Return [X, Y] of the center of cell containing provided text 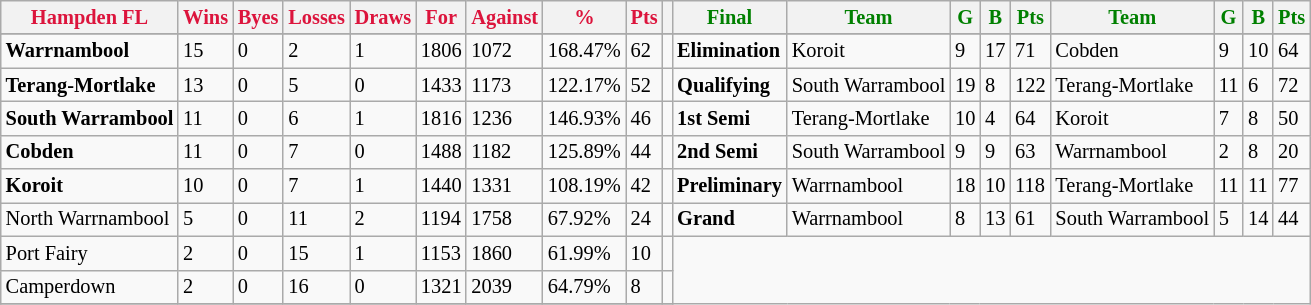
Wins [206, 17]
108.19% [584, 186]
North Warrnambool [90, 219]
Final [730, 17]
2039 [504, 287]
Elimination [730, 51]
72 [1292, 85]
1072 [504, 51]
16 [316, 287]
Qualifying [730, 85]
62 [644, 51]
118 [1030, 186]
1194 [441, 219]
168.47% [584, 51]
42 [644, 186]
Against [504, 17]
Preliminary [730, 186]
122.17% [584, 85]
Port Fairy [90, 253]
1433 [441, 85]
1440 [441, 186]
1236 [504, 118]
Draws [383, 17]
146.93% [584, 118]
63 [1030, 152]
4 [995, 118]
1488 [441, 152]
1173 [504, 85]
Camperdown [90, 287]
Byes [258, 17]
14 [1258, 219]
19 [965, 85]
Losses [316, 17]
77 [1292, 186]
46 [644, 118]
1st Semi [730, 118]
1182 [504, 152]
17 [995, 51]
24 [644, 219]
1758 [504, 219]
1331 [504, 186]
61 [1030, 219]
125.89% [584, 152]
61.99% [584, 253]
Hampden FL [90, 17]
1321 [441, 287]
For [441, 17]
52 [644, 85]
50 [1292, 118]
71 [1030, 51]
1860 [504, 253]
1816 [441, 118]
1806 [441, 51]
67.92% [584, 219]
64.79% [584, 287]
1153 [441, 253]
Grand [730, 219]
2nd Semi [730, 152]
% [584, 17]
122 [1030, 85]
18 [965, 186]
20 [1292, 152]
